Search for the cell housing the specified text and yield its [X, Y] center coordinate. 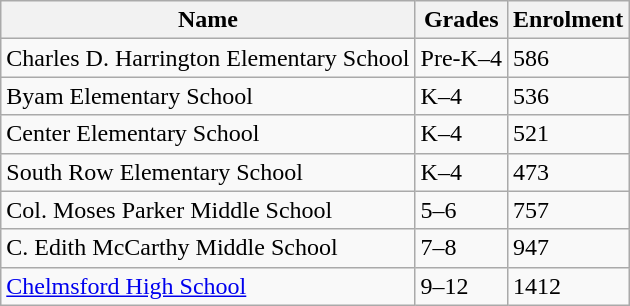
C. Edith McCarthy Middle School [208, 248]
1412 [568, 286]
5–6 [461, 210]
Chelmsford High School [208, 286]
947 [568, 248]
Pre-K–4 [461, 58]
Center Elementary School [208, 134]
9–12 [461, 286]
536 [568, 96]
Charles D. Harrington Elementary School [208, 58]
7–8 [461, 248]
586 [568, 58]
South Row Elementary School [208, 172]
757 [568, 210]
473 [568, 172]
521 [568, 134]
Grades [461, 20]
Enrolment [568, 20]
Name [208, 20]
Byam Elementary School [208, 96]
Col. Moses Parker Middle School [208, 210]
